Determine the (X, Y) coordinate at the center of the cell enclosing the given text.  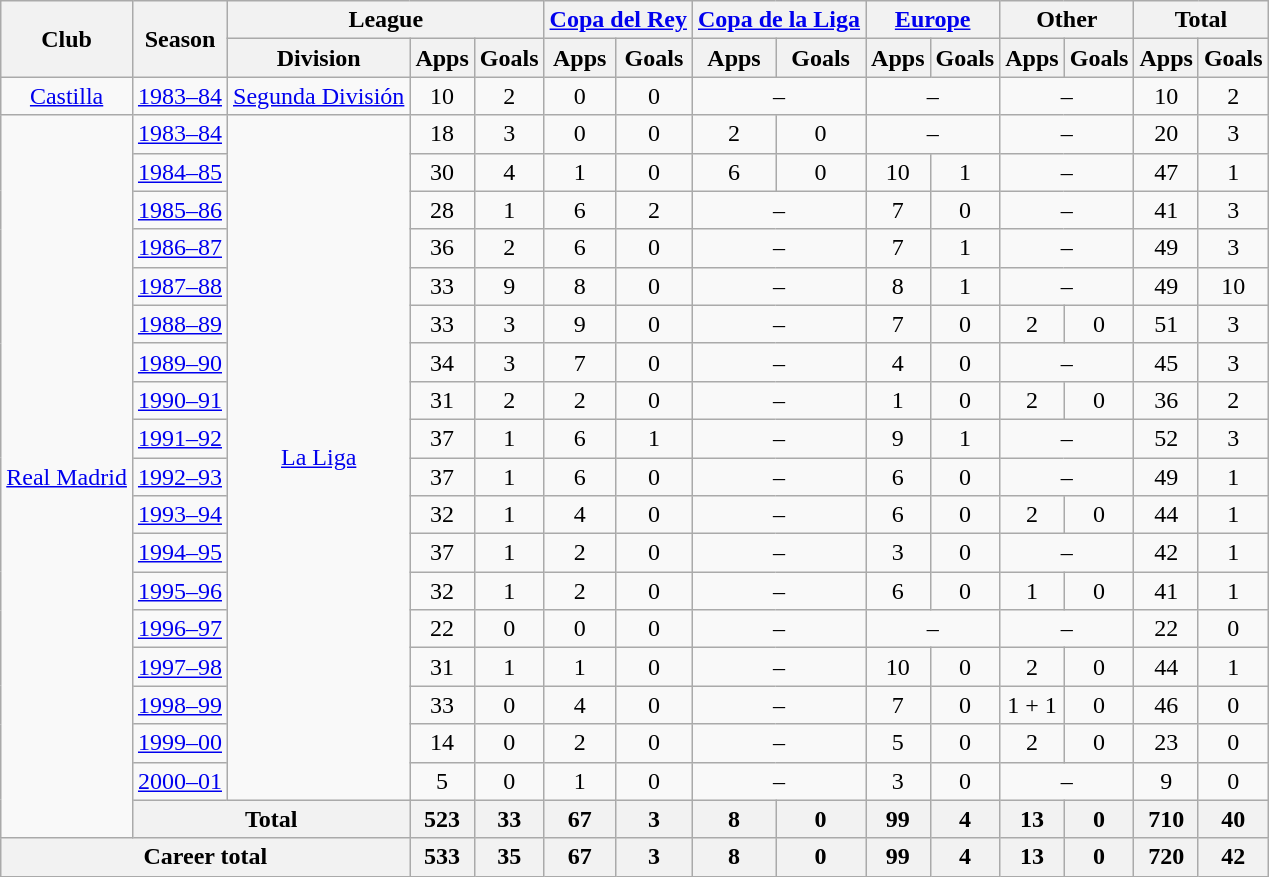
1991–92 (180, 438)
30 (442, 172)
Real Madrid (67, 476)
14 (442, 743)
52 (1166, 438)
1985–86 (180, 210)
23 (1166, 743)
Segunda División (319, 96)
2000–01 (180, 781)
710 (1166, 819)
1990–91 (180, 400)
1987–88 (180, 286)
1997–98 (180, 667)
523 (442, 819)
Career total (206, 857)
League (386, 20)
20 (1166, 134)
1986–87 (180, 248)
Division (319, 58)
La Liga (319, 458)
47 (1166, 172)
1993–94 (180, 515)
1994–95 (180, 553)
35 (509, 857)
40 (1233, 819)
1996–97 (180, 629)
1988–89 (180, 324)
Other (1067, 20)
720 (1166, 857)
1995–96 (180, 591)
Europe (933, 20)
1999–00 (180, 743)
45 (1166, 362)
Copa del Rey (618, 20)
1 + 1 (1032, 705)
1984–85 (180, 172)
Castilla (67, 96)
Copa de la Liga (778, 20)
34 (442, 362)
Season (180, 39)
28 (442, 210)
51 (1166, 324)
1998–99 (180, 705)
46 (1166, 705)
18 (442, 134)
Club (67, 39)
1992–93 (180, 477)
533 (442, 857)
1989–90 (180, 362)
